Capture the cell that displays the provided text and extract its (X, Y) central coordinate. 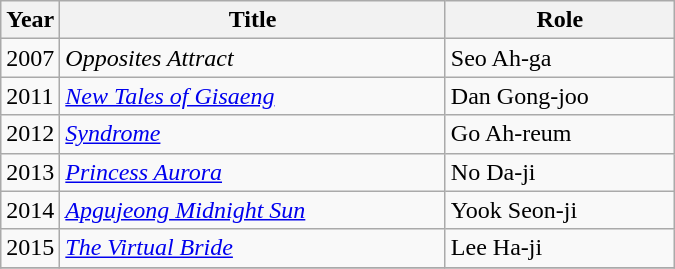
Dan Gong-joo (560, 96)
Lee Ha-ji (560, 248)
Opposites Attract (253, 58)
Seo Ah-ga (560, 58)
Title (253, 20)
2007 (30, 58)
Role (560, 20)
2013 (30, 172)
2015 (30, 248)
Apgujeong Midnight Sun (253, 210)
Year (30, 20)
2011 (30, 96)
New Tales of Gisaeng (253, 96)
No Da-ji (560, 172)
Go Ah-reum (560, 134)
Princess Aurora (253, 172)
The Virtual Bride (253, 248)
2014 (30, 210)
Syndrome (253, 134)
2012 (30, 134)
Yook Seon-ji (560, 210)
